Return [X, Y] of the center of cell containing provided text 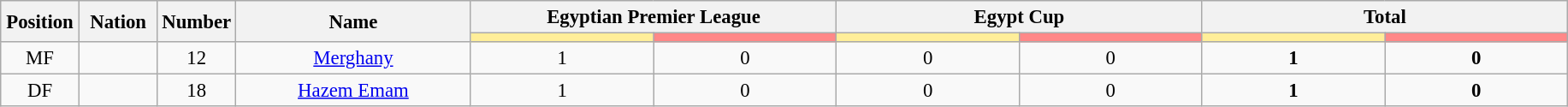
Total [1385, 17]
Hazem Emam [354, 91]
Position [40, 21]
Merghany [354, 58]
Name [354, 21]
DF [40, 91]
Number [197, 21]
Nation [118, 21]
18 [197, 91]
Egypt Cup [1020, 17]
12 [197, 58]
MF [40, 58]
Egyptian Premier League [654, 17]
